Locate the cell with the specified text and output its (X, Y) center coordinate. 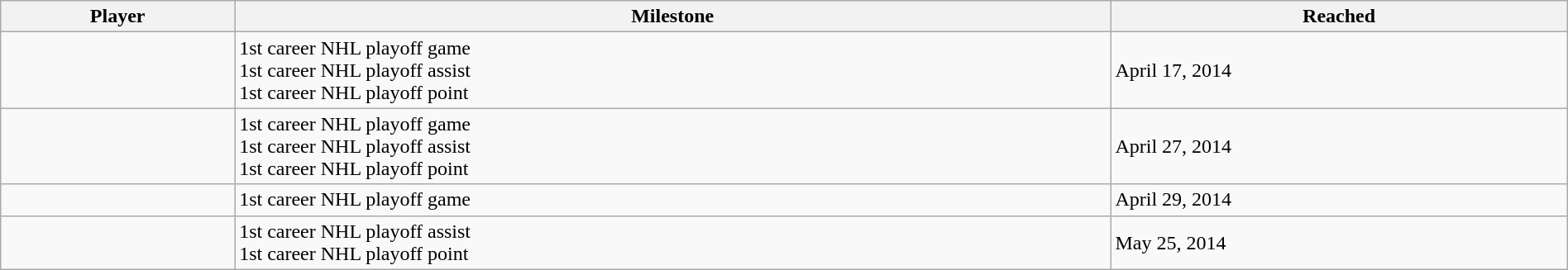
April 17, 2014 (1339, 70)
1st career NHL playoff assist1st career NHL playoff point (673, 243)
Reached (1339, 17)
May 25, 2014 (1339, 243)
1st career NHL playoff game (673, 200)
Milestone (673, 17)
April 29, 2014 (1339, 200)
Player (117, 17)
April 27, 2014 (1339, 146)
